For the text-containing cell, return its midpoint in [x, y] coordinate format. 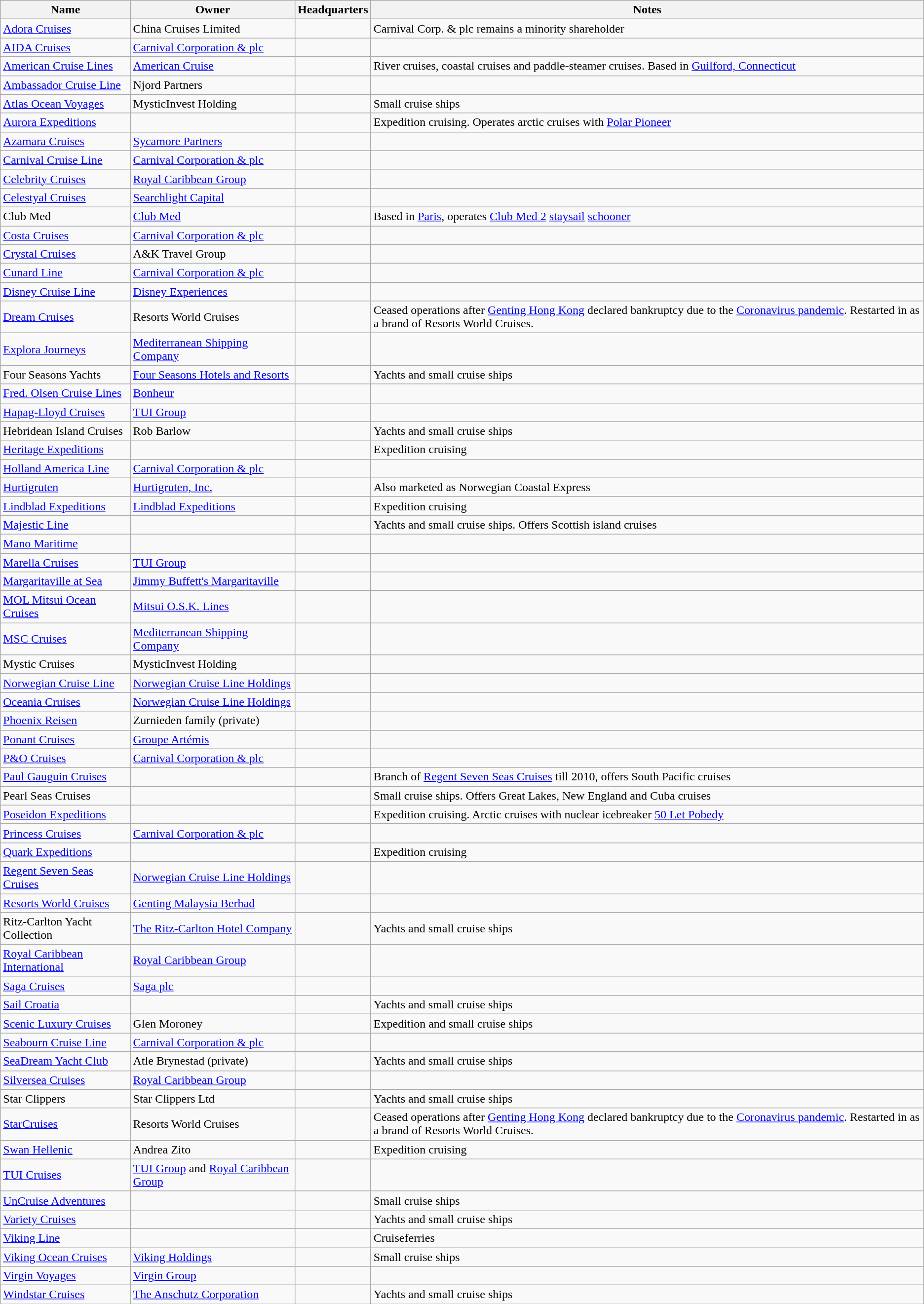
Oceania Cruises [65, 702]
Aurora Expeditions [65, 122]
Four Seasons Hotels and Resorts [213, 375]
Notes [647, 10]
Rob Barlow [213, 431]
Dream Cruises [65, 317]
Mano Maritime [65, 543]
Hurtigruten, Inc. [213, 487]
Ritz-Carlton Yacht Collection [65, 929]
Yachts and small cruise ships. Offers Scottish island cruises [647, 525]
The Ritz-Carlton Hotel Company [213, 929]
Zurnieden family (private) [213, 721]
Based in Paris, operates Club Med 2 staysail schooner [647, 216]
P&O Cruises [65, 758]
The Anschutz Corporation [213, 1295]
Genting Malaysia Berhad [213, 903]
Owner [213, 10]
China Cruises Limited [213, 29]
Name [65, 10]
Azamara Cruises [65, 141]
Pearl Seas Cruises [65, 796]
Disney Experiences [213, 292]
Windstar Cruises [65, 1295]
Small cruise ships. Offers Great Lakes, New England and Cuba cruises [647, 796]
Holland America Line [65, 468]
Disney Cruise Line [65, 292]
Explora Journeys [65, 349]
Sail Croatia [65, 1005]
Phoenix Reisen [65, 721]
Jimmy Buffett's Margaritaville [213, 581]
Sycamore Partners [213, 141]
Marella Cruises [65, 562]
Margaritaville at Sea [65, 581]
Branch of Regent Seven Seas Cruises till 2010, offers South Pacific cruises [647, 777]
Celestyal Cruises [65, 197]
Expedition cruising. Arctic cruises with nuclear icebreaker 50 Let Pobedy [647, 814]
American Cruise Lines [65, 66]
Bonheur [213, 393]
Expedition cruising. Operates arctic cruises with Polar Pioneer [647, 122]
Crystal Cruises [65, 254]
Mitsui O.S.K. Lines [213, 607]
SeaDream Yacht Club [65, 1061]
Andrea Zito [213, 1150]
Atlas Ocean Voyages [65, 104]
Hapag-Lloyd Cruises [65, 412]
Royal Caribbean International [65, 960]
TUI Cruises [65, 1175]
Variety Cruises [65, 1219]
Virgin Group [213, 1276]
Hebridean Island Cruises [65, 431]
Ambassador Cruise Line [65, 85]
Cunard Line [65, 273]
Heritage Expeditions [65, 450]
Ponant Cruises [65, 739]
Searchlight Capital [213, 197]
Hurtigruten [65, 487]
StarCruises [65, 1124]
Atle Brynestad (private) [213, 1061]
Celebrity Cruises [65, 179]
Adora Cruises [65, 29]
Scenic Luxury Cruises [65, 1024]
Regent Seven Seas Cruises [65, 878]
Saga Cruises [65, 986]
AIDA Cruises [65, 47]
Virgin Voyages [65, 1276]
Viking Line [65, 1238]
MSC Cruises [65, 639]
Seabourn Cruise Line [65, 1042]
Norwegian Cruise Line [65, 683]
Glen Moroney [213, 1024]
American Cruise [213, 66]
Princess Cruises [65, 833]
A&K Travel Group [213, 254]
Groupe Artémis [213, 739]
Swan Hellenic [65, 1150]
Headquarters [333, 10]
Carnival Corp. & plc remains a minority shareholder [647, 29]
Majestic Line [65, 525]
Fred. Olsen Cruise Lines [65, 393]
Costa Cruises [65, 235]
Star Clippers Ltd [213, 1099]
Silversea Cruises [65, 1080]
Mystic Cruises [65, 664]
Carnival Cruise Line [65, 160]
Saga plc [213, 986]
TUI Group and Royal Caribbean Group [213, 1175]
Four Seasons Yachts [65, 375]
Poseidon Expeditions [65, 814]
MOL Mitsui Ocean Cruises [65, 607]
UnCruise Adventures [65, 1200]
Njord Partners [213, 85]
Cruiseferries [647, 1238]
Star Clippers [65, 1099]
River cruises, coastal cruises and paddle-steamer cruises. Based in Guilford, Connecticut [647, 66]
Also marketed as Norwegian Coastal Express [647, 487]
Quark Expeditions [65, 852]
Paul Gauguin Cruises [65, 777]
Viking Holdings [213, 1257]
Viking Ocean Cruises [65, 1257]
Expedition and small cruise ships [647, 1024]
